For the text-containing cell, return its midpoint in (x, y) coordinate format. 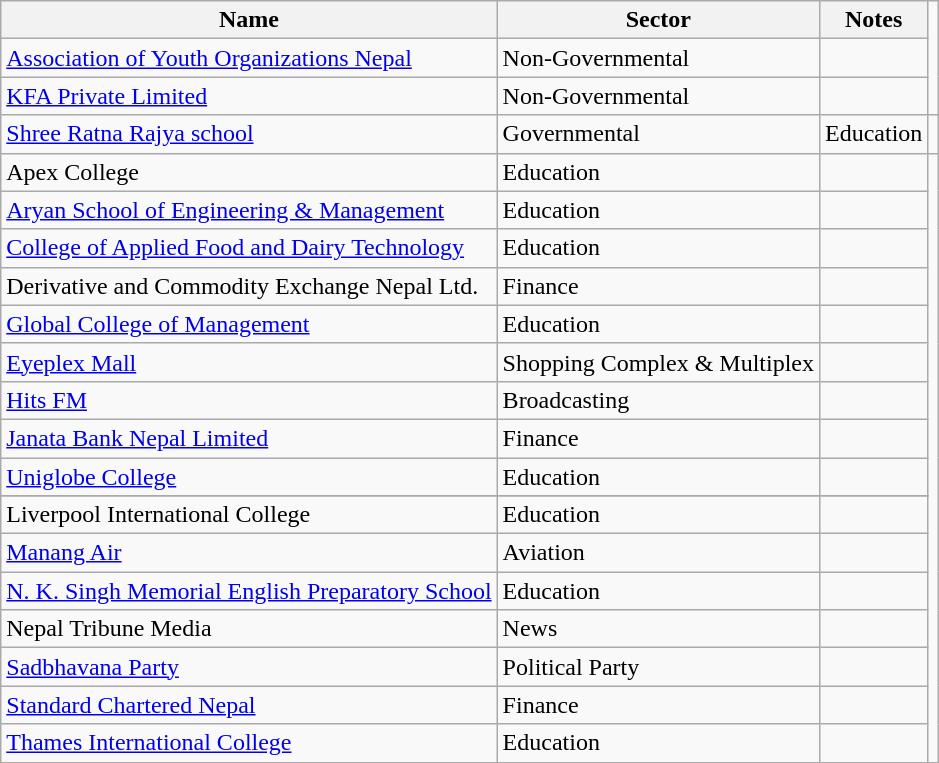
Sector (658, 20)
Thames International College (249, 743)
Sadbhavana Party (249, 667)
Liverpool International College (249, 515)
Nepal Tribune Media (249, 629)
Eyeplex Mall (249, 362)
KFA Private Limited (249, 96)
Shopping Complex & Multiplex (658, 362)
Name (249, 20)
News (658, 629)
Aviation (658, 553)
Apex College (249, 172)
Standard Chartered Nepal (249, 705)
Broadcasting (658, 400)
Derivative and Commodity Exchange Nepal Ltd. (249, 286)
Uniglobe College (249, 477)
Shree Ratna Rajya school (249, 134)
Aryan School of Engineering & Management (249, 210)
Janata Bank Nepal Limited (249, 438)
N. K. Singh Memorial English Preparatory School (249, 591)
Governmental (658, 134)
Manang Air (249, 553)
Global College of Management (249, 324)
Political Party (658, 667)
Hits FM (249, 400)
Association of Youth Organizations Nepal (249, 58)
Notes (873, 20)
College of Applied Food and Dairy Technology (249, 248)
